Find where the given text appears and provide that cell's center as [X, Y] coordinate. 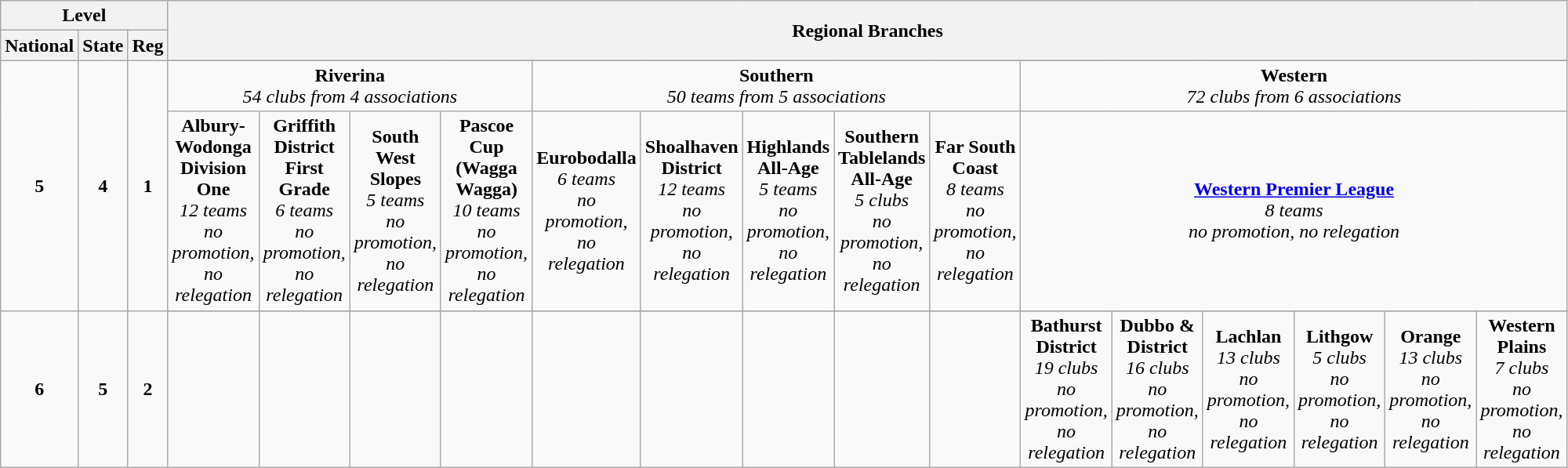
Far South Coast8 teamsno promotion, no relegation [975, 211]
Southern50 teams from 5 associations [776, 86]
Level [85, 16]
Regional Branches [867, 31]
Dubbo & District16 clubsno promotion, no relegation [1157, 389]
4 [103, 185]
Pascoe Cup (Wagga Wagga)10 teamsno promotion, no relegation [486, 211]
Griffith District First Grade6 teamsno promotion, no relegation [304, 211]
National [39, 45]
Riverina54 clubs from 4 associations [350, 86]
Western Premier League8 teamsno promotion, no relegation [1294, 211]
Albury-Wodonga Division One12 teamsno promotion, no relegation [213, 211]
South West Slopes5 teamsno promotion, no relegation [395, 211]
2 [147, 389]
State [103, 45]
Lachlan13 clubsno promotion, no relegation [1248, 389]
Western72 clubs from 6 associations [1294, 86]
Southern Tablelands All-Age5 clubsno promotion, no relegation [882, 211]
Reg [147, 45]
6 [39, 389]
Bathurst District19 clubsno promotion, no relegation [1066, 389]
Shoalhaven District12 teamsno promotion, no relegation [691, 211]
Highlands All-Age5 teamsno promotion, no relegation [788, 211]
1 [147, 185]
Western Plains7 clubsno promotion, no relegation [1522, 389]
Lithgow5 clubsno promotion, no relegation [1340, 389]
Orange13 clubsno promotion, no relegation [1431, 389]
Eurobodalla6 teamsno promotion, no relegation [586, 211]
